Provide the [X, Y] coordinate of the cell's center where the given text is located.  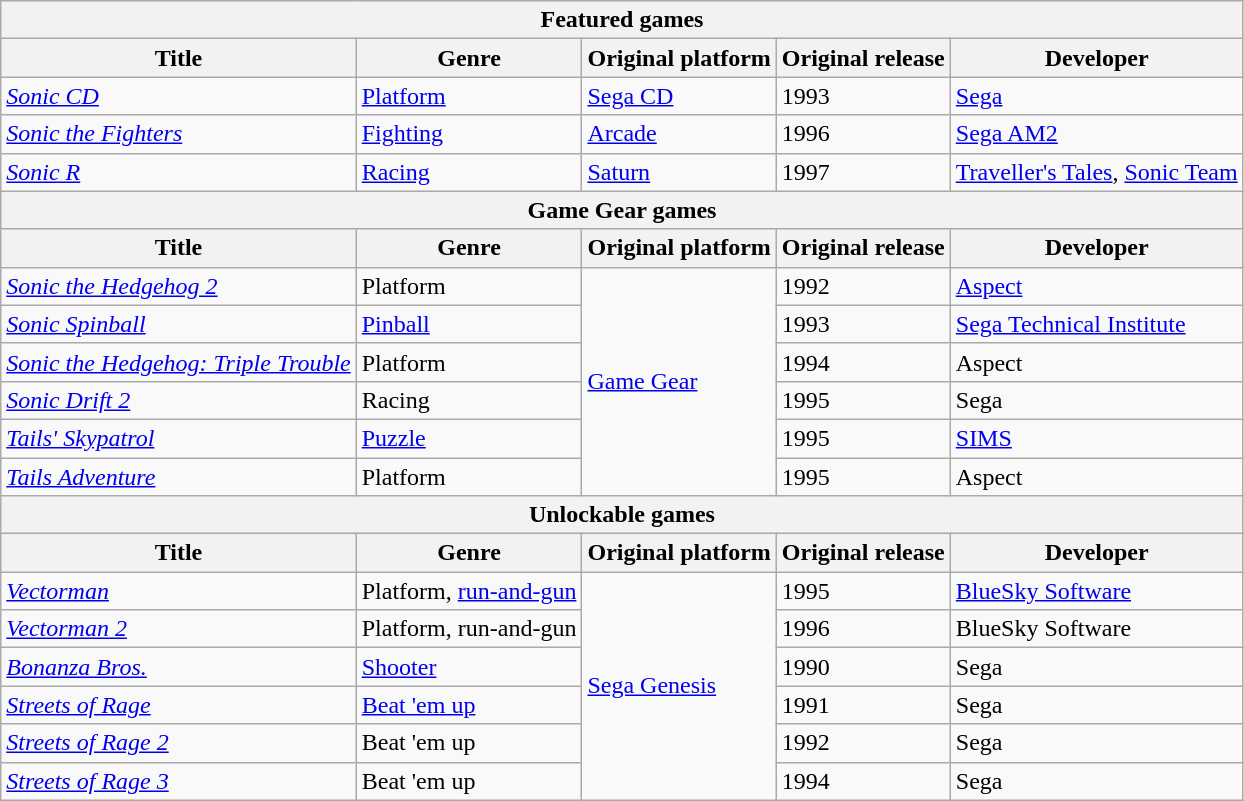
Sonic the Fighters [178, 134]
Sonic Drift 2 [178, 400]
Sonic CD [178, 96]
Sega AM2 [1096, 134]
Vectorman 2 [178, 629]
1990 [863, 667]
Vectorman [178, 591]
Traveller's Tales, Sonic Team [1096, 172]
1991 [863, 705]
Sonic R [178, 172]
Sonic the Hedgehog: Triple Trouble [178, 362]
Sega Technical Institute [1096, 324]
Fighting [469, 134]
Streets of Rage 3 [178, 781]
Featured games [622, 20]
Sega Genesis [679, 686]
Sega CD [679, 96]
Tails' Skypatrol [178, 438]
Game Gear [679, 381]
Sonic the Hedgehog 2 [178, 286]
Sonic Spinball [178, 324]
Bonanza Bros. [178, 667]
Streets of Rage 2 [178, 743]
Tails Adventure [178, 477]
Pinball [469, 324]
Saturn [679, 172]
Game Gear games [622, 210]
Arcade [679, 134]
Puzzle [469, 438]
SIMS [1096, 438]
1997 [863, 172]
Shooter [469, 667]
Streets of Rage [178, 705]
Unlockable games [622, 515]
